Provide the [x, y] coordinate of the cell's center where the given text is located.  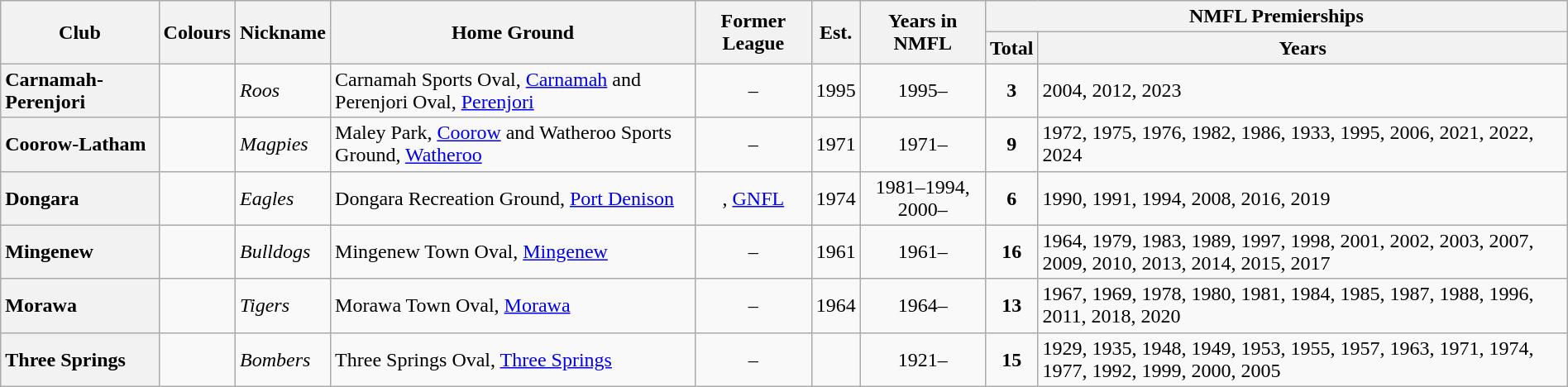
Dongara Recreation Ground, Port Denison [513, 198]
Three Springs Oval, Three Springs [513, 359]
Years in NMFL [923, 32]
1964– [923, 306]
1967, 1969, 1978, 1980, 1981, 1984, 1985, 1987, 1988, 1996, 2011, 2018, 2020 [1303, 306]
1961– [923, 251]
Colours [197, 32]
Eagles [283, 198]
NMFL Premierships [1276, 17]
Magpies [283, 144]
Nickname [283, 32]
13 [1011, 306]
1974 [835, 198]
16 [1011, 251]
, GNFL [754, 198]
1995– [923, 91]
Bombers [283, 359]
3 [1011, 91]
Morawa Town Oval, Morawa [513, 306]
1971– [923, 144]
Years [1303, 48]
1921– [923, 359]
Est. [835, 32]
Coorow-Latham [79, 144]
Former League [754, 32]
Carnamah Sports Oval, Carnamah and Perenjori Oval, Perenjori [513, 91]
1961 [835, 251]
Roos [283, 91]
9 [1011, 144]
2004, 2012, 2023 [1303, 91]
Total [1011, 48]
1929, 1935, 1948, 1949, 1953, 1955, 1957, 1963, 1971, 1974, 1977, 1992, 1999, 2000, 2005 [1303, 359]
Home Ground [513, 32]
1995 [835, 91]
Morawa [79, 306]
Club [79, 32]
6 [1011, 198]
Dongara [79, 198]
1981–1994, 2000– [923, 198]
1990, 1991, 1994, 2008, 2016, 2019 [1303, 198]
1971 [835, 144]
Maley Park, Coorow and Watheroo Sports Ground, Watheroo [513, 144]
1964 [835, 306]
Carnamah-Perenjori [79, 91]
Mingenew Town Oval, Mingenew [513, 251]
1972, 1975, 1976, 1982, 1986, 1933, 1995, 2006, 2021, 2022, 2024 [1303, 144]
Tigers [283, 306]
Mingenew [79, 251]
Three Springs [79, 359]
Bulldogs [283, 251]
15 [1011, 359]
1964, 1979, 1983, 1989, 1997, 1998, 2001, 2002, 2003, 2007, 2009, 2010, 2013, 2014, 2015, 2017 [1303, 251]
